Provide the (X, Y) coordinate of the cell's center where the given text is located.  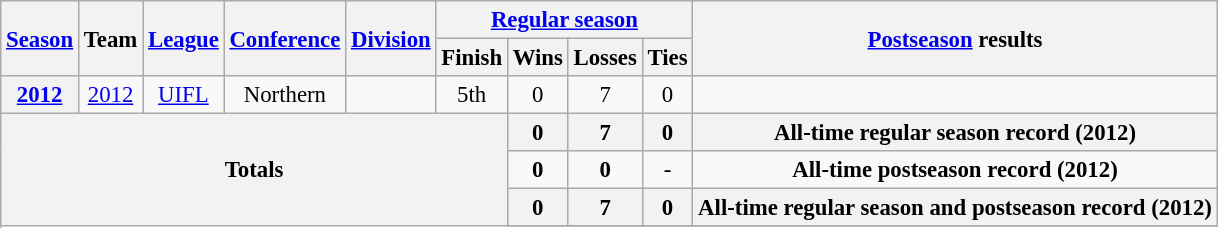
UIFL (184, 95)
5th (472, 95)
All-time regular season record (2012) (955, 133)
Ties (668, 58)
Postseason results (955, 38)
All-time regular season and postseason record (2012) (955, 208)
Season (40, 38)
Regular season (564, 20)
Team (110, 38)
- (668, 170)
All-time postseason record (2012) (955, 170)
League (184, 38)
Finish (472, 58)
Losses (605, 58)
Division (391, 38)
Northern (285, 95)
Wins (538, 58)
Totals (254, 170)
Conference (285, 38)
